Detect which cell encompasses the target text, then output its [x, y] center coordinate. 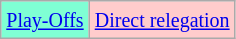
Play-Offs [45, 20]
Direct relegation [162, 20]
